Provide the (X, Y) coordinate of the cell's center where the given text is located.  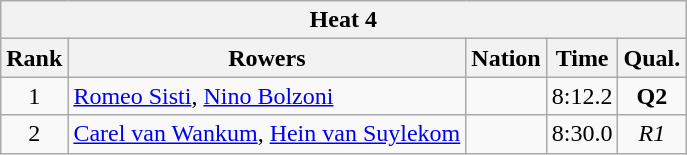
2 (34, 134)
Heat 4 (344, 20)
Qual. (652, 58)
Nation (506, 58)
Rowers (267, 58)
8:12.2 (582, 96)
8:30.0 (582, 134)
Romeo Sisti, Nino Bolzoni (267, 96)
Time (582, 58)
Q2 (652, 96)
Carel van Wankum, Hein van Suylekom (267, 134)
Rank (34, 58)
R1 (652, 134)
1 (34, 96)
